From the cell containing the given text, extract its center point as [x, y] coordinate. 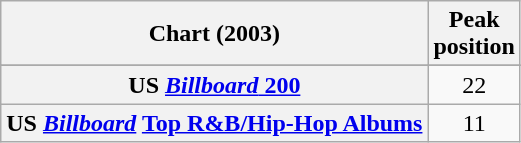
Peakposition [474, 34]
US Billboard 200 [214, 85]
11 [474, 123]
US Billboard Top R&B/Hip-Hop Albums [214, 123]
Chart (2003) [214, 34]
22 [474, 85]
